Detect which cell encompasses the target text, then output its [X, Y] center coordinate. 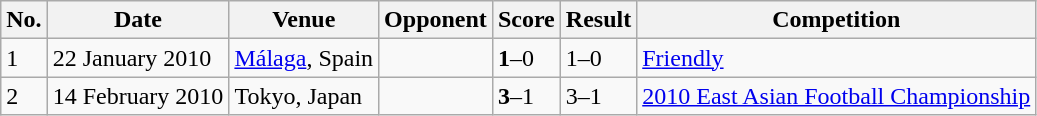
Competition [836, 20]
2 [24, 96]
Málaga, Spain [304, 58]
22 January 2010 [138, 58]
Opponent [436, 20]
Result [598, 20]
Tokyo, Japan [304, 96]
1 [24, 58]
Venue [304, 20]
2010 East Asian Football Championship [836, 96]
Friendly [836, 58]
Date [138, 20]
14 February 2010 [138, 96]
No. [24, 20]
Score [526, 20]
